Output the [X, Y] coordinate of the center of the cell containing the given text.  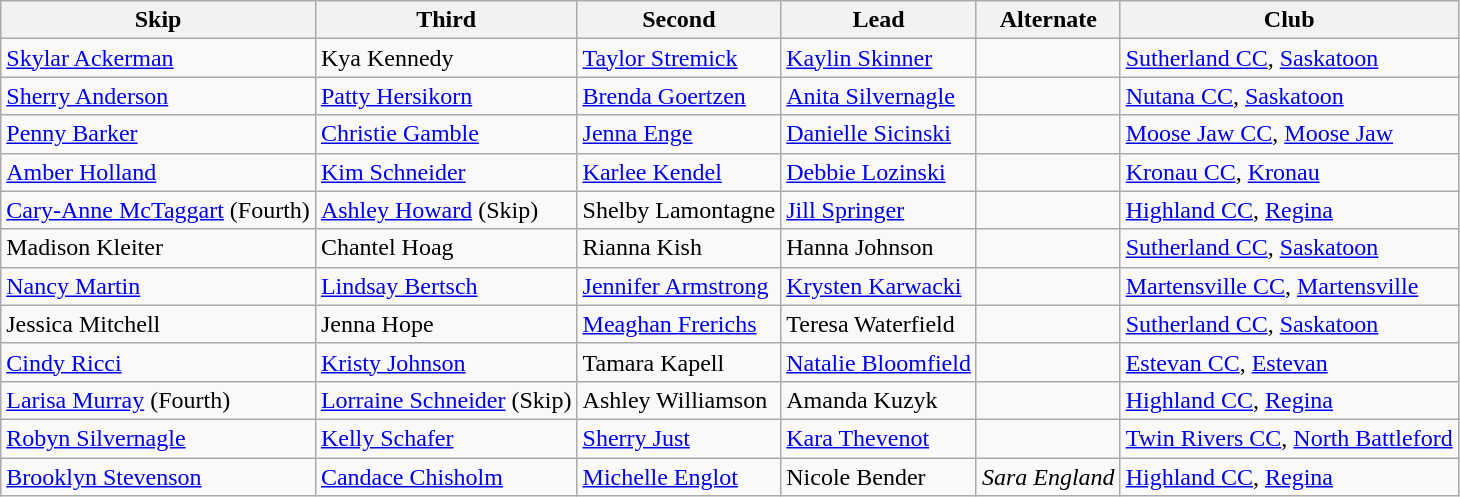
Lindsay Bertsch [446, 286]
Christie Gamble [446, 134]
Ashley Howard (Skip) [446, 210]
Rianna Kish [679, 248]
Alternate [1048, 20]
Tamara Kapell [679, 362]
Cindy Ricci [158, 362]
Anita Silvernagle [879, 96]
Jessica Mitchell [158, 324]
Sara England [1048, 477]
Jenna Hope [446, 324]
Sherry Just [679, 438]
Second [679, 20]
Meaghan Frerichs [679, 324]
Amanda Kuzyk [879, 400]
Twin Rivers CC, North Battleford [1289, 438]
Patty Hersikorn [446, 96]
Skylar Ackerman [158, 58]
Ashley Williamson [679, 400]
Kronau CC, Kronau [1289, 172]
Michelle Englot [679, 477]
Kim Schneider [446, 172]
Nancy Martin [158, 286]
Taylor Stremick [679, 58]
Moose Jaw CC, Moose Jaw [1289, 134]
Krysten Karwacki [879, 286]
Kara Thevenot [879, 438]
Karlee Kendel [679, 172]
Third [446, 20]
Lead [879, 20]
Kaylin Skinner [879, 58]
Teresa Waterfield [879, 324]
Lorraine Schneider (Skip) [446, 400]
Skip [158, 20]
Jill Springer [879, 210]
Nutana CC, Saskatoon [1289, 96]
Natalie Bloomfield [879, 362]
Jennifer Armstrong [679, 286]
Penny Barker [158, 134]
Brooklyn Stevenson [158, 477]
Danielle Sicinski [879, 134]
Kristy Johnson [446, 362]
Candace Chisholm [446, 477]
Brenda Goertzen [679, 96]
Debbie Lozinski [879, 172]
Jenna Enge [679, 134]
Madison Kleiter [158, 248]
Sherry Anderson [158, 96]
Chantel Hoag [446, 248]
Estevan CC, Estevan [1289, 362]
Kelly Schafer [446, 438]
Cary-Anne McTaggart (Fourth) [158, 210]
Larisa Murray (Fourth) [158, 400]
Club [1289, 20]
Martensville CC, Martensville [1289, 286]
Amber Holland [158, 172]
Shelby Lamontagne [679, 210]
Robyn Silvernagle [158, 438]
Kya Kennedy [446, 58]
Nicole Bender [879, 477]
Hanna Johnson [879, 248]
